Return the (x, y) coordinate for the center point of the cell that contains the specified text.  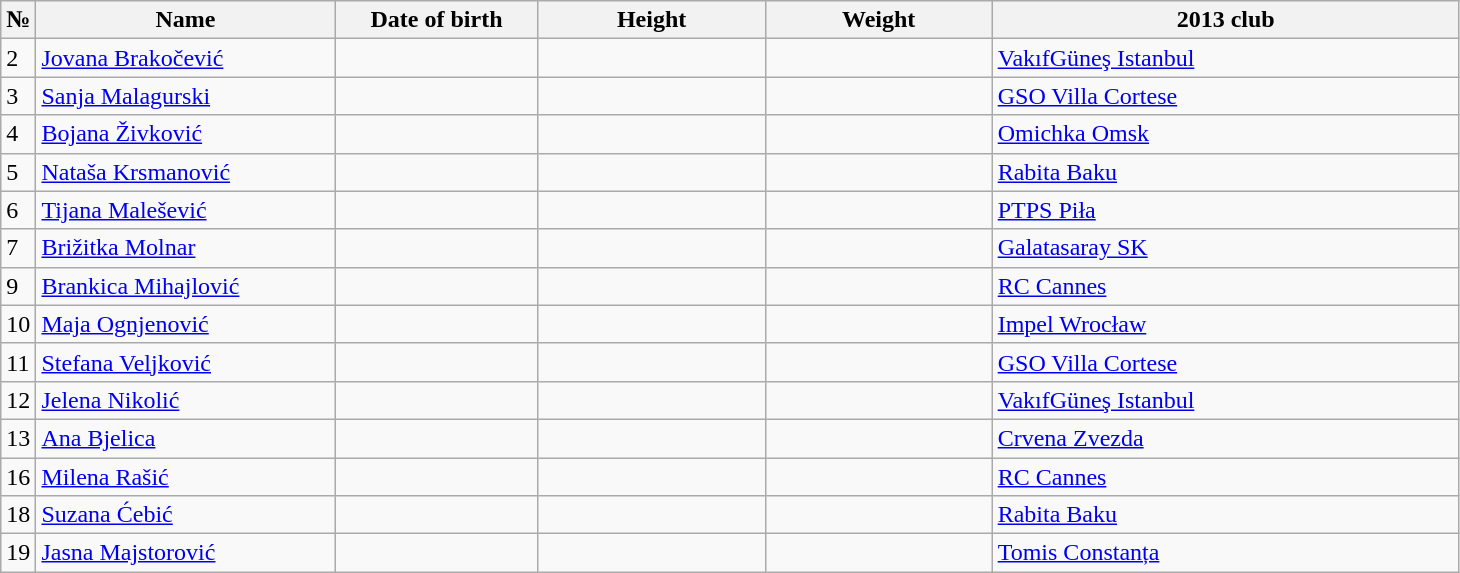
Ana Bjelica (186, 438)
Brankica Mihajlović (186, 286)
4 (18, 134)
Tijana Malešević (186, 210)
16 (18, 477)
Height (652, 20)
Suzana Ćebić (186, 515)
Omichka Omsk (1226, 134)
10 (18, 324)
Jasna Majstorović (186, 553)
13 (18, 438)
12 (18, 400)
Nataša Krsmanović (186, 172)
Crvena Zvezda (1226, 438)
Galatasaray SK (1226, 248)
Jelena Nikolić (186, 400)
Tomis Constanța (1226, 553)
Impel Wrocław (1226, 324)
18 (18, 515)
2013 club (1226, 20)
2 (18, 58)
Jovana Brakočević (186, 58)
Stefana Veljković (186, 362)
Sanja Malagurski (186, 96)
Bojana Živković (186, 134)
№ (18, 20)
11 (18, 362)
3 (18, 96)
6 (18, 210)
Maja Ognjenović (186, 324)
Brižitka Molnar (186, 248)
5 (18, 172)
19 (18, 553)
9 (18, 286)
7 (18, 248)
Weight (878, 20)
Name (186, 20)
PTPS Piła (1226, 210)
Milena Rašić (186, 477)
Date of birth (436, 20)
